Capture the cell that displays the provided text and extract its (X, Y) central coordinate. 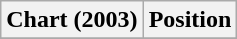
Chart (2003) (72, 20)
Position (190, 20)
